From the cell containing the given text, extract its center point as (X, Y) coordinate. 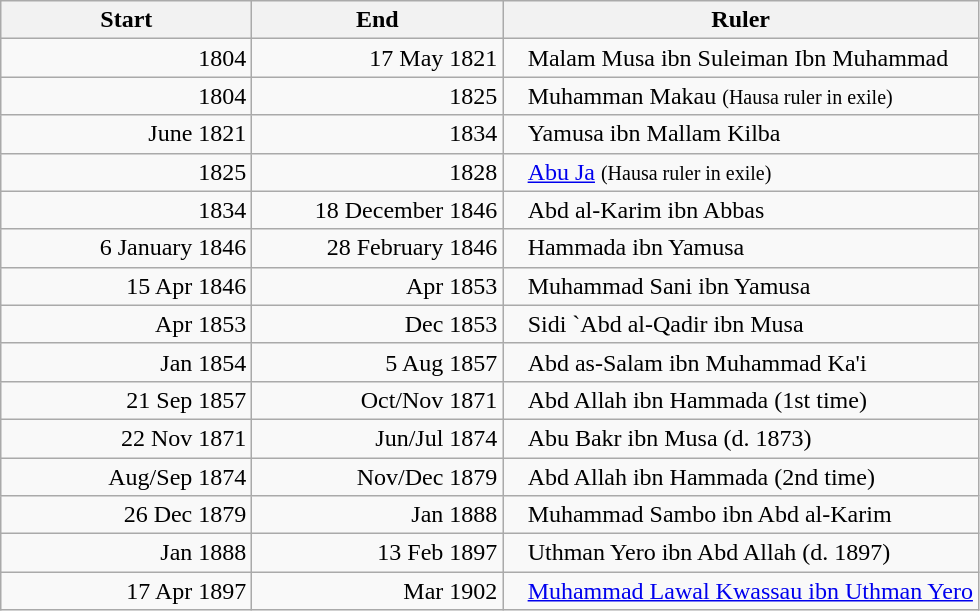
Yamusa ibn Mallam Kilba (741, 134)
Aug/Sep 1874 (126, 477)
6 January 1846 (126, 248)
Muhammad Lawal Kwassau ibn Uthman Yero (741, 591)
1828 (378, 172)
28 February 1846 (378, 248)
Start (126, 20)
Sidi `Abd al-Qadir ibn Musa (741, 324)
18 December 1846 (378, 210)
17 Apr 1897 (126, 591)
End (378, 20)
Oct/Nov 1871 (378, 400)
Dec 1853 (378, 324)
Hammada ibn Yamusa (741, 248)
Abd as-Salam ibn Muhammad Ka'i (741, 362)
17 May 1821 (378, 58)
Malam Musa ibn Suleiman Ibn Muhammad (741, 58)
15 Apr 1846 (126, 286)
Nov/Dec 1879 (378, 477)
June 1821 (126, 134)
Abd Allah ibn Hammada (1st time) (741, 400)
Abu Bakr ibn Musa (d. 1873) (741, 438)
26 Dec 1879 (126, 515)
Ruler (741, 20)
Abd Allah ibn Hammada (2nd time) (741, 477)
13 Feb 1897 (378, 553)
Jan 1854 (126, 362)
5 Aug 1857 (378, 362)
Muhammad Sani ibn Yamusa (741, 286)
22 Nov 1871 (126, 438)
Abd al-Karim ibn Abbas (741, 210)
21 Sep 1857 (126, 400)
Mar 1902 (378, 591)
Abu Ja (Hausa ruler in exile) (741, 172)
Jun/Jul 1874 (378, 438)
Uthman Yero ibn Abd Allah (d. 1897) (741, 553)
Muhammad Sambo ibn Abd al-Karim (741, 515)
Muhamman Makau (Hausa ruler in exile) (741, 96)
